Output the [x, y] coordinate of the center of the cell containing the given text.  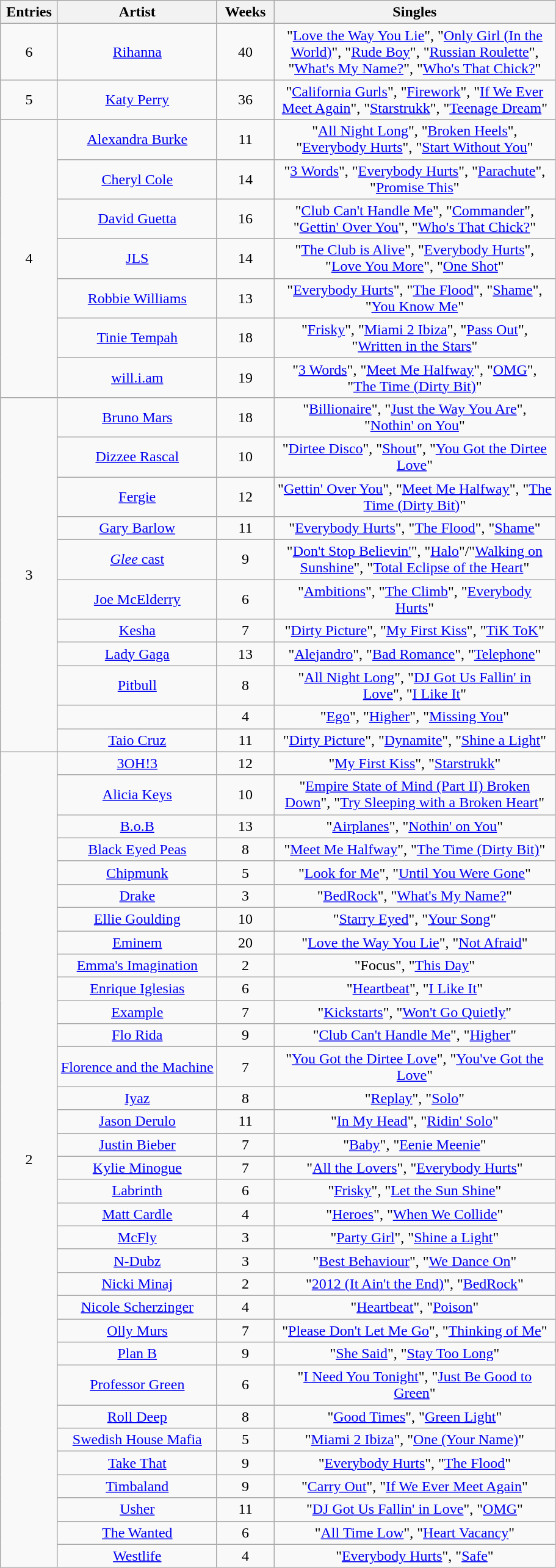
Florence and the Machine [137, 1066]
Alicia Keys [137, 794]
Nicki Minaj [137, 1284]
Joe McElderry [137, 599]
Singles [415, 12]
Usher [137, 1509]
"In My Head", "Ridin' Solo" [415, 1121]
Matt Cardle [137, 1214]
"Carry Out", "If We Ever Meet Again" [415, 1486]
"California Gurls", "Firework", "If We Ever Meet Again", "Starstrukk", "Teenage Dream" [415, 100]
Katy Perry [137, 100]
Timbaland [137, 1486]
"Frisky", "Let the Sun Shine" [415, 1191]
Artist [137, 12]
"All Time Low", "Heart Vacancy" [415, 1533]
40 [245, 52]
"Meet Me Halfway", "The Time (Dirty Bit)" [415, 849]
Iyaz [137, 1098]
Alexandra Burke [137, 139]
Rihanna [137, 52]
Take That [137, 1463]
"3 Words", "Meet Me Halfway", "OMG", "The Time (Dirty Bit)" [415, 377]
McFly [137, 1237]
Professor Green [137, 1385]
"Miami 2 Ibiza", "One (Your Name)" [415, 1440]
Jason Derulo [137, 1121]
"Look for Me", "Until You Were Gone" [415, 872]
"All Night Long", "DJ Got Us Fallin' in Love", "I Like It" [415, 686]
19 [245, 377]
"Please Don't Let Me Go", "Thinking of Me" [415, 1331]
Robbie Williams [137, 298]
David Guetta [137, 218]
"Heartbeat", "Poison" [415, 1307]
"Billionaire", "Just the Way You Are", "Nothin' on You" [415, 417]
Black Eyed Peas [137, 849]
"All Night Long", "Broken Heels", "Everybody Hurts", "Start Without You" [415, 139]
"2012 (It Ain't the End)", "BedRock" [415, 1284]
Westlife [137, 1556]
Labrinth [137, 1191]
"Heartbeat", "I Like It" [415, 989]
Swedish House Mafia [137, 1440]
Enrique Iglesias [137, 989]
Drake [137, 896]
JLS [137, 259]
3OH!3 [137, 763]
Pitbull [137, 686]
B.o.B [137, 826]
Bruno Mars [137, 417]
Example [137, 1012]
"Gettin' Over You", "Meet Me Halfway", "The Time (Dirty Bit)" [415, 497]
"Ambitions", "The Climb", "Everybody Hurts" [415, 599]
"Alejandro", "Bad Romance", "Telephone" [415, 654]
"You Got the Dirtee Love", "You've Got the Love" [415, 1066]
Taio Cruz [137, 740]
36 [245, 100]
Chipmunk [137, 872]
"Everybody Hurts", "The Flood", "Shame" [415, 528]
20 [245, 943]
Kylie Minogue [137, 1168]
"Starry Eyed", "Your Song" [415, 919]
"Best Behaviour", "We Dance On" [415, 1261]
"Club Can't Handle Me", "Commander", "Gettin' Over You", "Who's That Chick?" [415, 218]
Fergie [137, 497]
"The Club is Alive", "Everybody Hurts", "Love You More", "One Shot" [415, 259]
"Good Times", "Green Light" [415, 1417]
"Love the Way You Lie", "Only Girl (In the World)", "Rude Boy", "Russian Roulette", "What's My Name?", "Who's That Chick?" [415, 52]
Ellie Goulding [137, 919]
Cheryl Cole [137, 179]
"My First Kiss", "Starstrukk" [415, 763]
Emma's Imagination [137, 966]
will.i.am [137, 377]
"She Said", "Stay Too Long" [415, 1354]
"I Need You Tonight", "Just Be Good to Green" [415, 1385]
"Dirtee Disco", "Shout", "You Got the Dirtee Love" [415, 456]
Plan B [137, 1354]
"Heroes", "When We Collide" [415, 1214]
"Dirty Picture", "Dynamite", "Shine a Light" [415, 740]
"Don't Stop Believin'", "Halo"/"Walking on Sunshine", "Total Eclipse of the Heart" [415, 560]
"Love the Way You Lie", "Not Afraid" [415, 943]
"Frisky", "Miami 2 Ibiza", "Pass Out", "Written in the Stars" [415, 338]
Olly Murs [137, 1331]
Eminem [137, 943]
"Focus", "This Day" [415, 966]
"Club Can't Handle Me", "Higher" [415, 1035]
"Everybody Hurts", "The Flood", "Shame", "You Know Me" [415, 298]
"Party Girl", "Shine a Light" [415, 1237]
"Everybody Hurts", "The Flood" [415, 1463]
Lady Gaga [137, 654]
The Wanted [137, 1533]
"BedRock", "What's My Name?" [415, 896]
Flo Rida [137, 1035]
Justin Bieber [137, 1145]
Glee cast [137, 560]
Tinie Tempah [137, 338]
"Airplanes", "Nothin' on You" [415, 826]
Entries [29, 12]
"Empire State of Mind (Part II) Broken Down", "Try Sleeping with a Broken Heart" [415, 794]
Roll Deep [137, 1417]
"Ego", "Higher", "Missing You" [415, 717]
"Dirty Picture", "My First Kiss", "TiK ToK" [415, 631]
"Everybody Hurts", "Safe" [415, 1556]
"Baby", "Eenie Meenie" [415, 1145]
Nicole Scherzinger [137, 1307]
Gary Barlow [137, 528]
N-Dubz [137, 1261]
"3 Words", "Everybody Hurts", "Parachute", "Promise This" [415, 179]
"All the Lovers", "Everybody Hurts" [415, 1168]
Dizzee Rascal [137, 456]
Kesha [137, 631]
16 [245, 218]
Weeks [245, 12]
"Kickstarts", "Won't Go Quietly" [415, 1012]
"Replay", "Solo" [415, 1098]
"DJ Got Us Fallin' in Love", "OMG" [415, 1509]
